Output the [x, y] coordinate of the center of the cell containing the given text.  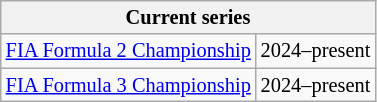
FIA Formula 3 Championship [128, 85]
FIA Formula 2 Championship [128, 51]
Current series [188, 17]
